Find where the given text appears and provide that cell's center as [x, y] coordinate. 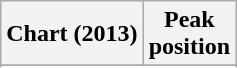
Chart (2013) [72, 34]
Peak position [189, 34]
